Capture the cell that displays the provided text and extract its [x, y] central coordinate. 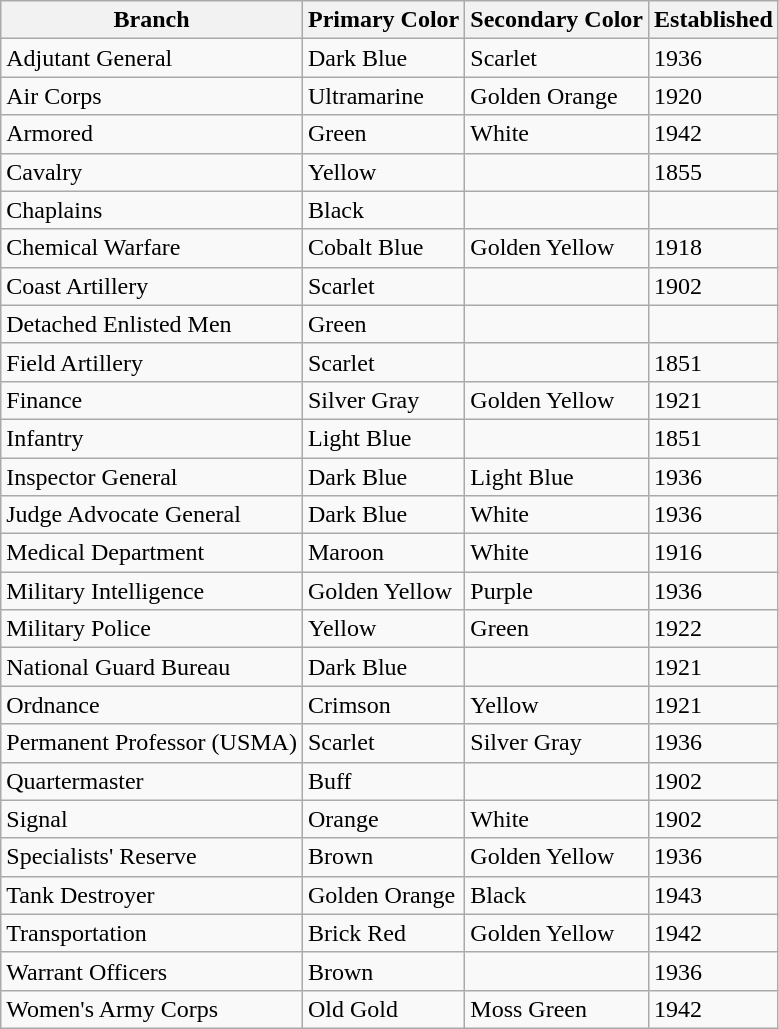
Chaplains [152, 210]
Orange [383, 819]
Quartermaster [152, 781]
Signal [152, 819]
Infantry [152, 438]
Inspector General [152, 477]
Armored [152, 134]
Maroon [383, 553]
Tank Destroyer [152, 895]
Permanent Professor (USMA) [152, 743]
Military Police [152, 629]
Established [714, 20]
Buff [383, 781]
1943 [714, 895]
Air Corps [152, 96]
Medical Department [152, 553]
Cobalt Blue [383, 248]
Ultramarine [383, 96]
1920 [714, 96]
Old Gold [383, 1009]
Warrant Officers [152, 971]
Judge Advocate General [152, 515]
1855 [714, 172]
Transportation [152, 933]
Field Artillery [152, 362]
Chemical Warfare [152, 248]
Brick Red [383, 933]
Finance [152, 400]
Women's Army Corps [152, 1009]
Military Intelligence [152, 591]
Adjutant General [152, 58]
1922 [714, 629]
Specialists' Reserve [152, 857]
Ordnance [152, 705]
Primary Color [383, 20]
Branch [152, 20]
Cavalry [152, 172]
Detached Enlisted Men [152, 324]
Moss Green [557, 1009]
Crimson [383, 705]
Coast Artillery [152, 286]
Secondary Color [557, 20]
1916 [714, 553]
Purple [557, 591]
1918 [714, 248]
National Guard Bureau [152, 667]
